Pinpoint the cell where the given text exists, returning its (x, y) midpoint coordinate. 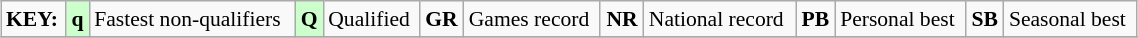
Qualified (371, 19)
KEY: (34, 19)
Personal best (900, 19)
q (78, 19)
Games record (532, 19)
Fastest non-qualifiers (192, 19)
National record (720, 19)
Seasonal best (1070, 19)
SB (985, 19)
PB (816, 19)
NR (622, 19)
Q (309, 19)
GR (442, 19)
